Extract the (x, y) coordinate from the center of the cell holding the provided text.  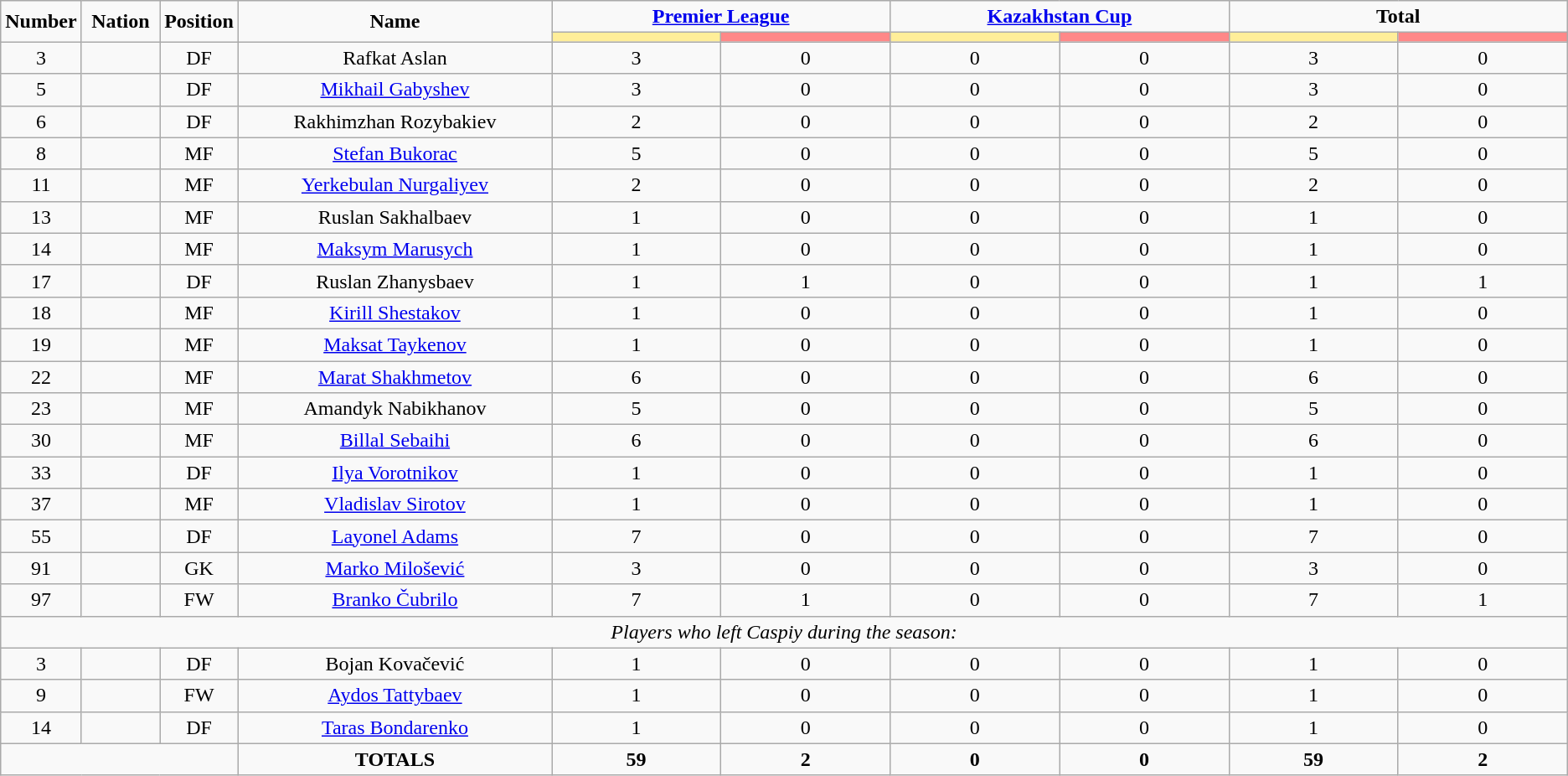
13 (41, 217)
Rafkat Aslan (395, 58)
Position (199, 22)
TOTALS (395, 759)
19 (41, 344)
11 (41, 185)
Branko Čubrilo (395, 600)
Marat Shakhmetov (395, 376)
91 (41, 568)
GK (199, 568)
23 (41, 409)
Players who left Caspiy during the season: (784, 632)
9 (41, 696)
17 (41, 281)
30 (41, 441)
Yerkebulan Nurgaliyev (395, 185)
Nation (121, 22)
Ruslan Zhanysbaev (395, 281)
Layonel Adams (395, 536)
Vladislav Sirotov (395, 504)
Bojan Kovačević (395, 664)
Name (395, 22)
Marko Milošević (395, 568)
8 (41, 153)
18 (41, 313)
Number (41, 22)
Ruslan Sakhalbaev (395, 217)
22 (41, 376)
Taras Bondarenko (395, 727)
Maksym Marusych (395, 249)
Premier League (720, 17)
Kazakhstan Cup (1060, 17)
Mikhail Gabyshev (395, 90)
Stefan Bukorac (395, 153)
Ilya Vorotnikov (395, 473)
Rakhimzhan Rozybakiev (395, 122)
37 (41, 504)
Billal Sebaihi (395, 441)
Amandyk Nabikhanov (395, 409)
97 (41, 600)
Total (1398, 17)
33 (41, 473)
55 (41, 536)
Aydos Tattybaev (395, 696)
Kirill Shestakov (395, 313)
Maksat Taykenov (395, 344)
